Identify which cell holds the provided text, then report its [X, Y] central coordinate. 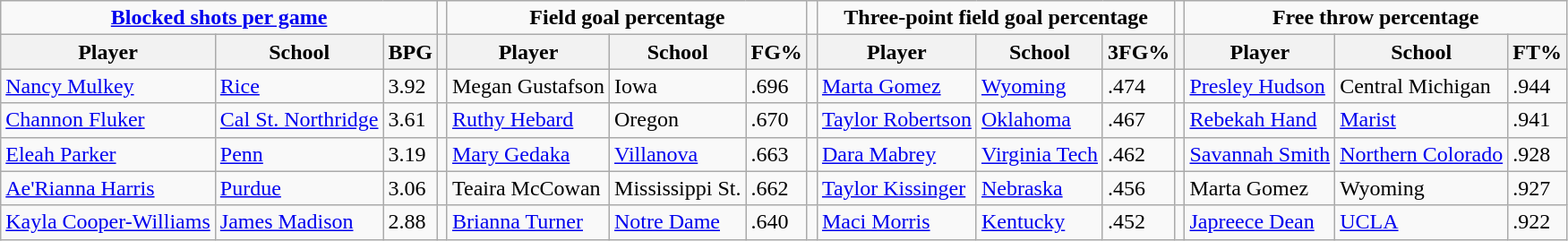
Kentucky [1039, 222]
3.06 [410, 188]
Nebraska [1039, 188]
Megan Gustafson [528, 86]
Ae'Rianna Harris [108, 188]
BPG [410, 52]
.670 [776, 120]
Northern Colorado [1422, 154]
Teaira McCowan [528, 188]
Taylor Kissinger [896, 188]
Channon Fluker [108, 120]
Dara Mabrey [896, 154]
3.19 [410, 154]
.696 [776, 86]
Maci Morris [896, 222]
Taylor Robertson [896, 120]
Eleah Parker [108, 154]
Mary Gedaka [528, 154]
Brianna Turner [528, 222]
FG% [776, 52]
Oklahoma [1039, 120]
Central Michigan [1422, 86]
Rebekah Hand [1260, 120]
Presley Hudson [1260, 86]
.927 [1538, 188]
Purdue [299, 188]
James Madison [299, 222]
.456 [1138, 188]
Notre Dame [678, 222]
3FG% [1138, 52]
UCLA [1422, 222]
.474 [1138, 86]
Virginia Tech [1039, 154]
Japreece Dean [1260, 222]
3.61 [410, 120]
FT% [1538, 52]
.462 [1138, 154]
Penn [299, 154]
Free throw percentage [1375, 18]
.662 [776, 188]
Field goal percentage [627, 18]
Villanova [678, 154]
Ruthy Hebard [528, 120]
.928 [1538, 154]
2.88 [410, 222]
Rice [299, 86]
.663 [776, 154]
Savannah Smith [1260, 154]
Cal St. Northridge [299, 120]
.640 [776, 222]
.467 [1138, 120]
.941 [1538, 120]
Kayla Cooper-Williams [108, 222]
3.92 [410, 86]
Nancy Mulkey [108, 86]
Oregon [678, 120]
.922 [1538, 222]
Iowa [678, 86]
.944 [1538, 86]
Marist [1422, 120]
Mississippi St. [678, 188]
Three-point field goal percentage [996, 18]
.452 [1138, 222]
Blocked shots per game [219, 18]
